Detect which cell encompasses the target text, then output its (x, y) center coordinate. 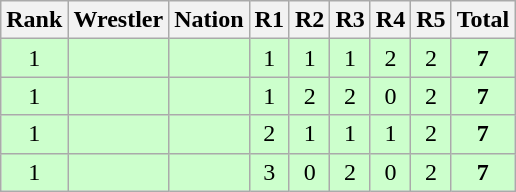
Rank (34, 20)
R3 (350, 20)
Wrestler (118, 20)
R4 (390, 20)
Nation (209, 20)
Total (483, 20)
R5 (431, 20)
R2 (309, 20)
3 (269, 172)
R1 (269, 20)
